Determine the [x, y] coordinate at the center of the cell enclosing the given text.  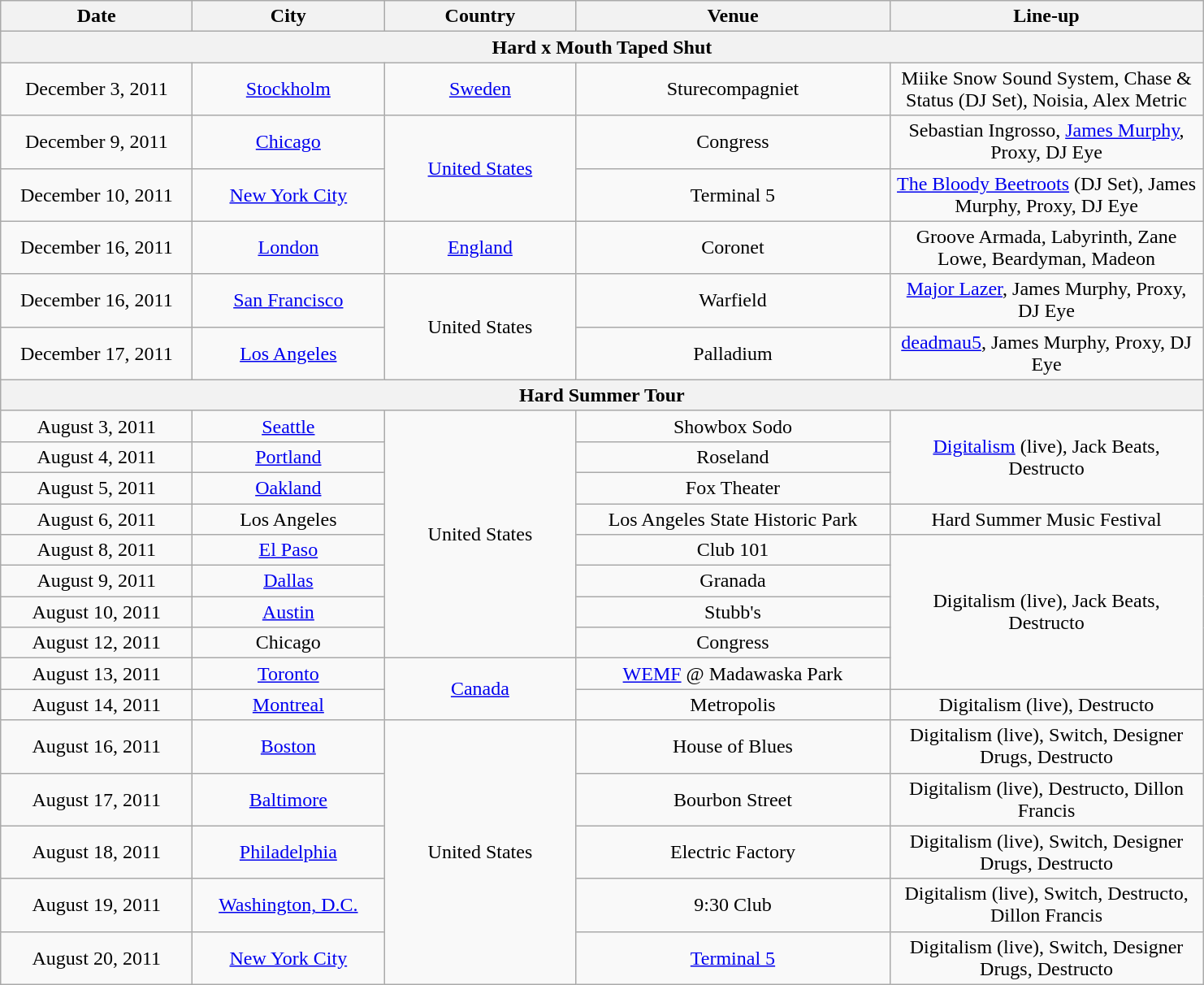
Palladium [733, 353]
Bourbon Street [733, 800]
August 14, 2011 [97, 705]
Canada [480, 689]
Digitalism (live), Switch, Destructo, Dillon Francis [1046, 905]
August 16, 2011 [97, 746]
Hard Summer Tour [602, 395]
San Francisco [288, 301]
August 8, 2011 [97, 550]
Boston [288, 746]
Major Lazer, James Murphy, Proxy, DJ Eye [1046, 301]
August 18, 2011 [97, 852]
Washington, D.C. [288, 905]
Austin [288, 612]
Groove Armada, Labyrinth, Zane Lowe, Beardyman, Madeon [1046, 247]
August 19, 2011 [97, 905]
Toronto [288, 674]
Club 101 [733, 550]
December 17, 2011 [97, 353]
December 3, 2011 [97, 89]
Oakland [288, 488]
The Bloody Beetroots (DJ Set), James Murphy, Proxy, DJ Eye [1046, 195]
Metropolis [733, 705]
Date [97, 16]
Fox Theater [733, 488]
Los Angeles State Historic Park [733, 519]
Hard x Mouth Taped Shut [602, 47]
Warfield [733, 301]
August 12, 2011 [97, 643]
Stubb's [733, 612]
Dallas [288, 581]
Philadelphia [288, 852]
August 10, 2011 [97, 612]
England [480, 247]
Venue [733, 16]
Digitalism (live), Destructo [1046, 705]
deadmau5, James Murphy, Proxy, DJ Eye [1046, 353]
August 9, 2011 [97, 581]
Coronet [733, 247]
WEMF @ Madawaska Park [733, 674]
August 20, 2011 [97, 957]
9:30 Club [733, 905]
August 17, 2011 [97, 800]
Country [480, 16]
December 9, 2011 [97, 141]
Stockholm [288, 89]
August 4, 2011 [97, 457]
Digitalism (live), Destructo, Dillon Francis [1046, 800]
Miike Snow Sound System, Chase & Status (DJ Set), Noisia, Alex Metric [1046, 89]
August 13, 2011 [97, 674]
Baltimore [288, 800]
Montreal [288, 705]
Hard Summer Music Festival [1046, 519]
Showbox Sodo [733, 426]
December 10, 2011 [97, 195]
London [288, 247]
August 6, 2011 [97, 519]
Line-up [1046, 16]
Sweden [480, 89]
Granada [733, 581]
Sturecompagniet [733, 89]
Seattle [288, 426]
Roseland [733, 457]
August 5, 2011 [97, 488]
Sebastian Ingrosso, James Murphy, Proxy, DJ Eye [1046, 141]
August 3, 2011 [97, 426]
Electric Factory [733, 852]
City [288, 16]
Portland [288, 457]
House of Blues [733, 746]
El Paso [288, 550]
